Provide the [X, Y] coordinate of the cell's center where the given text is located.  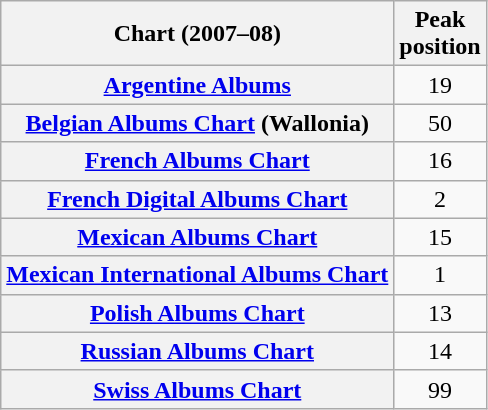
50 [440, 123]
Mexican International Albums Chart [198, 275]
13 [440, 313]
Chart (2007–08) [198, 34]
99 [440, 389]
Russian Albums Chart [198, 351]
2 [440, 199]
French Albums Chart [198, 161]
Swiss Albums Chart [198, 389]
Argentine Albums [198, 85]
15 [440, 237]
Mexican Albums Chart [198, 237]
19 [440, 85]
French Digital Albums Chart [198, 199]
16 [440, 161]
1 [440, 275]
14 [440, 351]
Peakposition [440, 34]
Belgian Albums Chart (Wallonia) [198, 123]
Polish Albums Chart [198, 313]
